Search for the cell housing the specified text and yield its [x, y] center coordinate. 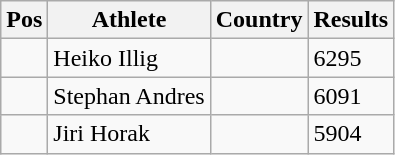
Stephan Andres [129, 96]
6091 [351, 96]
Heiko Illig [129, 58]
Jiri Horak [129, 134]
Athlete [129, 20]
5904 [351, 134]
6295 [351, 58]
Results [351, 20]
Pos [24, 20]
Country [259, 20]
